Determine the [X, Y] coordinate at the center of the cell enclosing the given text.  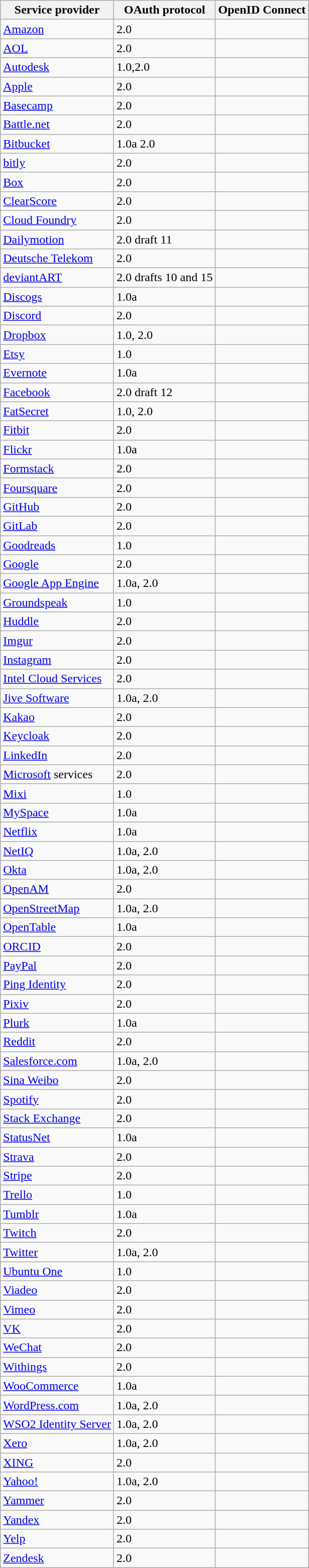
WSO2 Identity Server [57, 1424]
Bitbucket [57, 144]
Stripe [57, 1176]
Google App Engine [57, 583]
Xero [57, 1443]
Microsoft services [57, 774]
WordPress.com [57, 1405]
Spotify [57, 1099]
GitLab [57, 526]
Google [57, 564]
Deutsche Telekom [57, 259]
ORCID [57, 946]
Pixiv [57, 1004]
ClearScore [57, 201]
Apple [57, 86]
Huddle [57, 622]
Tumblr [57, 1214]
Vimeo [57, 1309]
LinkedIn [57, 755]
2.0 draft 12 [164, 392]
Etsy [57, 354]
Formstack [57, 468]
Withings [57, 1367]
Twitter [57, 1252]
NetIQ [57, 851]
Evernote [57, 373]
Cloud Foundry [57, 220]
Mixi [57, 793]
Battle.net [57, 125]
WooCommerce [57, 1386]
Fitbit [57, 430]
FatSecret [57, 411]
Discogs [57, 297]
Trello [57, 1195]
Yammer [57, 1501]
Dropbox [57, 335]
Dailymotion [57, 239]
Kakao [57, 717]
Box [57, 182]
StatusNet [57, 1137]
Plurk [57, 1023]
OpenID Connect [262, 10]
Zendesk [57, 1558]
Yelp [57, 1539]
Service provider [57, 10]
Basecamp [57, 105]
Ping Identity [57, 985]
OAuth protocol [164, 10]
Yandex [57, 1520]
Jive Software [57, 698]
Netflix [57, 831]
OpenTable [57, 927]
Flickr [57, 449]
Salesforce.com [57, 1061]
PayPal [57, 966]
1.0a 2.0 [164, 144]
2.0 drafts 10 and 15 [164, 278]
GitHub [57, 507]
Intel Cloud Services [57, 679]
OpenAM [57, 889]
Strava [57, 1156]
Imgur [57, 641]
Viadeo [57, 1290]
Discord [57, 316]
Groundspeak [57, 602]
Reddit [57, 1042]
Foursquare [57, 488]
VK [57, 1329]
XING [57, 1463]
AOL [57, 48]
Okta [57, 870]
Twitch [57, 1233]
Autodesk [57, 67]
1.0,2.0 [164, 67]
2.0 draft 11 [164, 239]
deviantART [57, 278]
Yahoo! [57, 1482]
Instagram [57, 660]
MySpace [57, 812]
Ubuntu One [57, 1271]
bitly [57, 163]
Goodreads [57, 545]
OpenStreetMap [57, 908]
WeChat [57, 1348]
Amazon [57, 29]
Stack Exchange [57, 1118]
Facebook [57, 392]
Keycloak [57, 736]
Sina Weibo [57, 1080]
